Locate the cell with the specified text and output its (x, y) center coordinate. 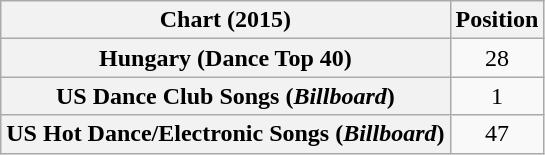
Chart (2015) (226, 20)
1 (497, 96)
28 (497, 58)
US Dance Club Songs (Billboard) (226, 96)
US Hot Dance/Electronic Songs (Billboard) (226, 134)
47 (497, 134)
Position (497, 20)
Hungary (Dance Top 40) (226, 58)
